Locate the cell with the specified text and output its [X, Y] center coordinate. 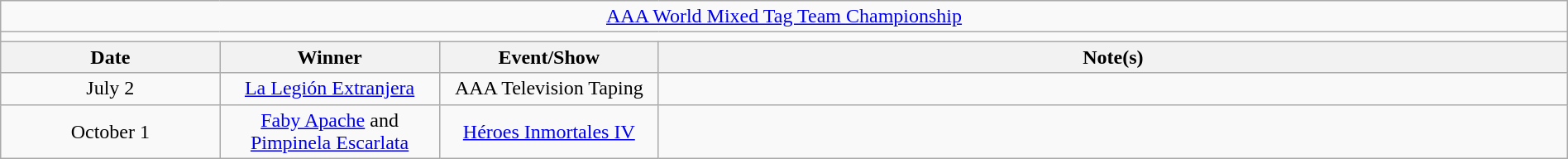
La Legión Extranjera [329, 89]
Note(s) [1113, 57]
Date [111, 57]
Event/Show [549, 57]
AAA Television Taping [549, 89]
October 1 [111, 131]
AAA World Mixed Tag Team Championship [784, 17]
Faby Apache and Pimpinela Escarlata [329, 131]
Winner [329, 57]
July 2 [111, 89]
Héroes Inmortales IV [549, 131]
